Search for the cell housing the specified text and yield its [x, y] center coordinate. 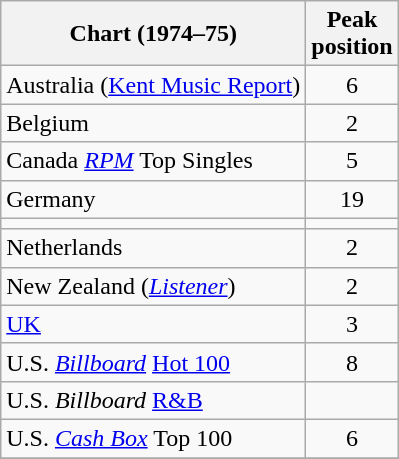
U.S. Cash Box Top 100 [154, 438]
Peakposition [352, 34]
New Zealand (Listener) [154, 286]
Germany [154, 199]
Chart (1974–75) [154, 34]
U.S. Billboard Hot 100 [154, 362]
Canada RPM Top Singles [154, 161]
U.S. Billboard R&B [154, 400]
19 [352, 199]
Australia (Kent Music Report) [154, 85]
Belgium [154, 123]
8 [352, 362]
Netherlands [154, 248]
UK [154, 324]
3 [352, 324]
5 [352, 161]
